Detect which cell encompasses the target text, then output its [X, Y] center coordinate. 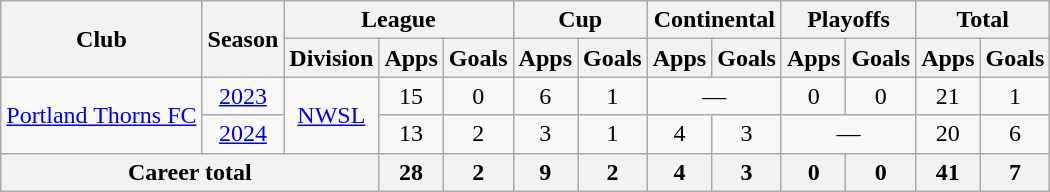
7 [1015, 172]
League [398, 20]
Cup [580, 20]
Continental [714, 20]
20 [948, 134]
9 [545, 172]
Career total [190, 172]
21 [948, 96]
Season [243, 39]
Portland Thorns FC [102, 115]
Playoffs [848, 20]
Division [332, 58]
15 [411, 96]
2024 [243, 134]
41 [948, 172]
NWSL [332, 115]
13 [411, 134]
Club [102, 39]
Total [983, 20]
28 [411, 172]
2023 [243, 96]
